Detect which cell encompasses the target text, then output its [X, Y] center coordinate. 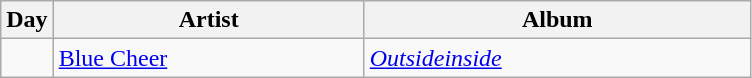
Outsideinside [557, 58]
Day [27, 20]
Album [557, 20]
Blue Cheer [208, 58]
Artist [208, 20]
